Capture the cell that displays the provided text and extract its (X, Y) central coordinate. 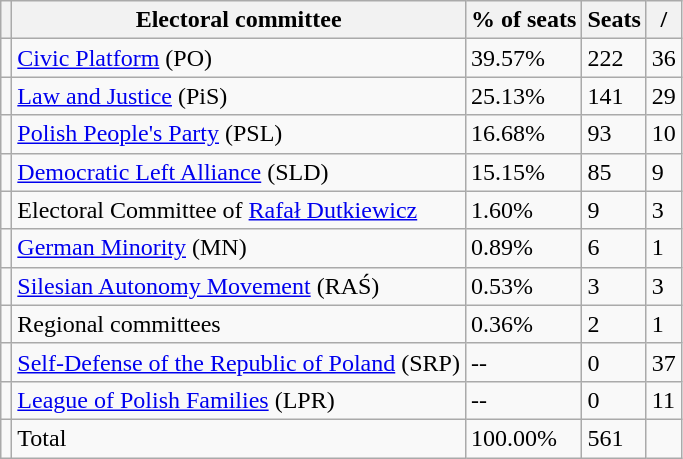
/ (664, 20)
German Minority (MN) (239, 248)
85 (614, 172)
6 (614, 248)
36 (664, 58)
Regional committees (239, 324)
0.53% (523, 286)
11 (664, 400)
29 (664, 96)
Silesian Autonomy Movement (RAŚ) (239, 286)
Total (239, 438)
League of Polish Families (LPR) (239, 400)
0.36% (523, 324)
100.00% (523, 438)
Law and Justice (PiS) (239, 96)
39.57% (523, 58)
561 (614, 438)
Democratic Left Alliance (SLD) (239, 172)
Seats (614, 20)
37 (664, 362)
93 (614, 134)
16.68% (523, 134)
Self-Defense of the Republic of Poland (SRP) (239, 362)
0.89% (523, 248)
222 (614, 58)
10 (664, 134)
15.15% (523, 172)
Civic Platform (PO) (239, 58)
2 (614, 324)
% of seats (523, 20)
Polish People's Party (PSL) (239, 134)
141 (614, 96)
Electoral Committee of Rafał Dutkiewicz (239, 210)
Electoral committee (239, 20)
25.13% (523, 96)
1.60% (523, 210)
